Return (X, Y) of the center of cell containing provided text 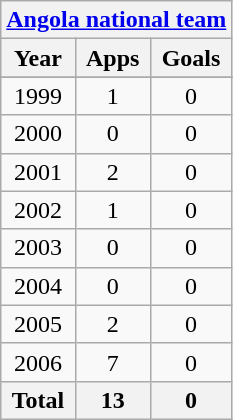
2002 (38, 210)
Goals (191, 58)
Year (38, 58)
Apps (112, 58)
2005 (38, 324)
2000 (38, 134)
2004 (38, 286)
2003 (38, 248)
1999 (38, 96)
7 (112, 362)
13 (112, 400)
2006 (38, 362)
2001 (38, 172)
Angola national team (116, 20)
Total (38, 400)
